Determine the (X, Y) coordinate at the center of the cell enclosing the given text.  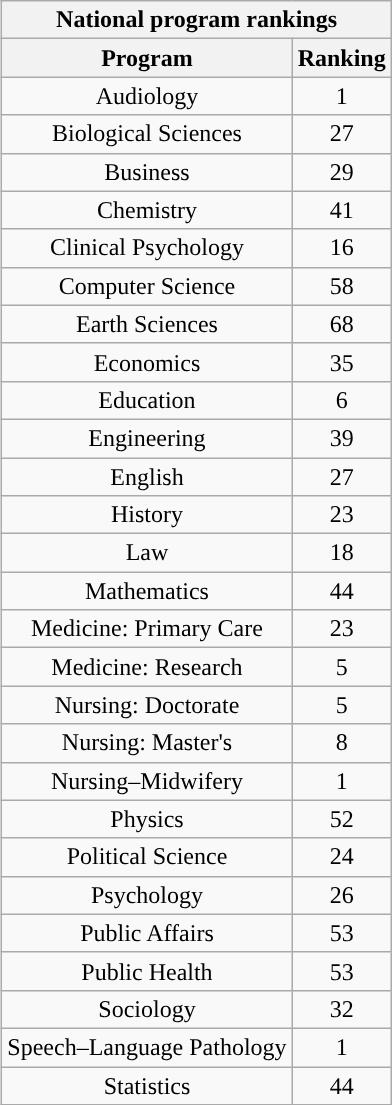
Audiology (147, 96)
English (147, 477)
Earth Sciences (147, 324)
National program rankings (196, 20)
Mathematics (147, 591)
16 (342, 248)
Speech–Language Pathology (147, 1047)
Engineering (147, 438)
Public Affairs (147, 933)
26 (342, 895)
Program (147, 58)
Ranking (342, 58)
Computer Science (147, 286)
35 (342, 362)
Economics (147, 362)
68 (342, 324)
41 (342, 210)
Biological Sciences (147, 134)
8 (342, 743)
6 (342, 400)
Nursing: Doctorate (147, 705)
Clinical Psychology (147, 248)
Psychology (147, 895)
Nursing–Midwifery (147, 781)
52 (342, 819)
29 (342, 172)
Political Science (147, 857)
Education (147, 400)
Law (147, 553)
18 (342, 553)
24 (342, 857)
Medicine: Primary Care (147, 629)
32 (342, 1009)
History (147, 515)
39 (342, 438)
58 (342, 286)
Chemistry (147, 210)
Nursing: Master's (147, 743)
Public Health (147, 971)
Sociology (147, 1009)
Business (147, 172)
Physics (147, 819)
Statistics (147, 1085)
Medicine: Research (147, 667)
